Detect which cell encompasses the target text, then output its (x, y) center coordinate. 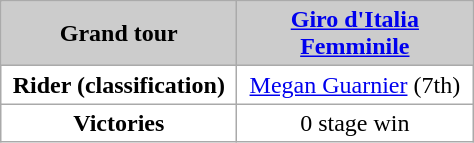
Grand tour (119, 34)
0 stage win (355, 123)
Victories (119, 123)
Megan Guarnier (7th) (355, 85)
Giro d'Italia Femminile (355, 34)
Rider (classification) (119, 85)
